Search for the cell housing the specified text and yield its (X, Y) center coordinate. 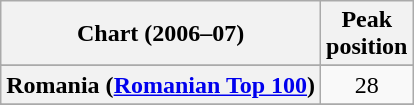
Peakposition (367, 34)
28 (367, 85)
Romania (Romanian Top 100) (161, 85)
Chart (2006–07) (161, 34)
